Return the (x, y) coordinate for the center point of the cell that contains the specified text.  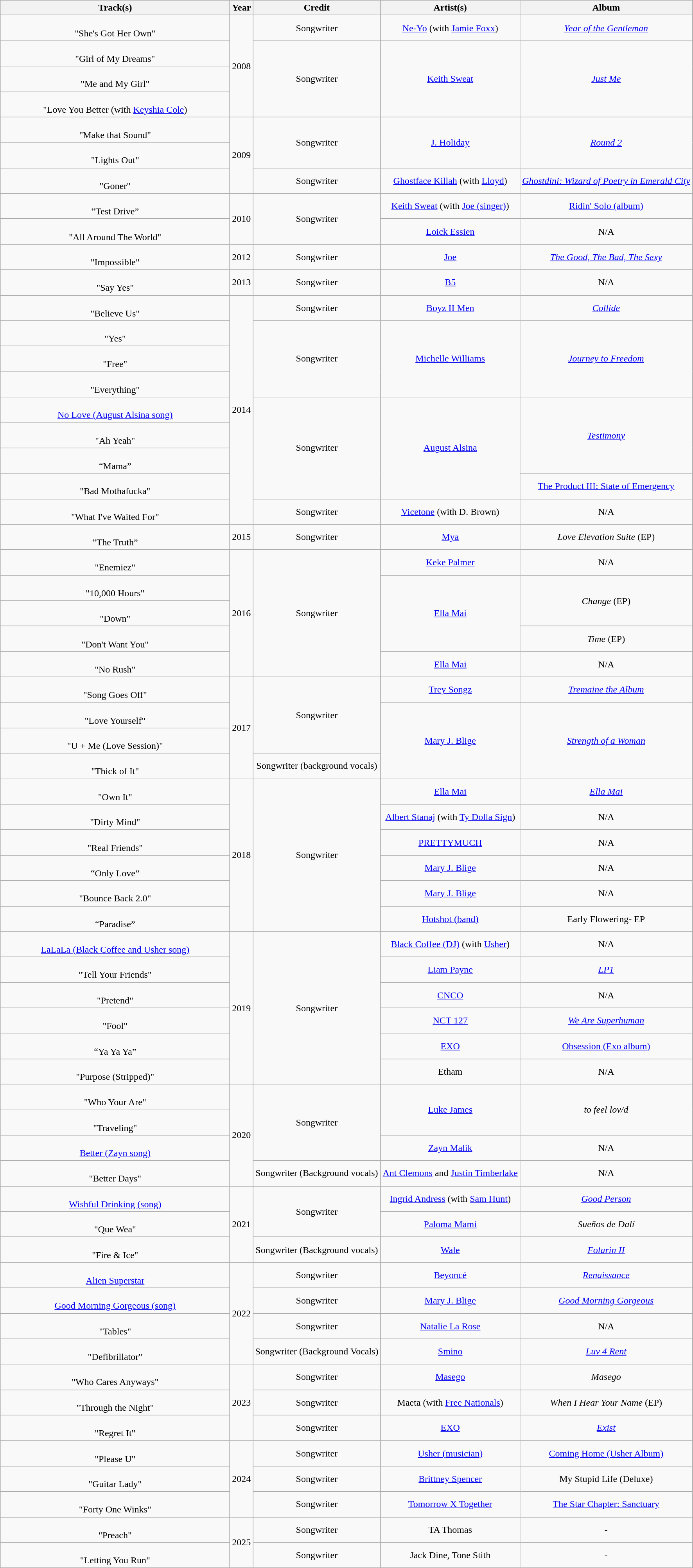
2010 (242, 219)
"Down" (115, 613)
Ridin' Solo (album) (606, 206)
2025 (242, 1543)
"Me and My Girl" (115, 79)
2020 (242, 1135)
"Free" (115, 359)
Songwriter (background vocals) (317, 766)
Smino (450, 1351)
"Real Friends" (115, 843)
Journey to Freedom (606, 359)
Early Flowering- EP (606, 919)
Time (EP) (606, 638)
2017 (242, 728)
Strength of a Woman (606, 741)
Jack Dine, Tone Stith (450, 1555)
Natalie La Rose (450, 1326)
“Test Drive” (115, 206)
"What I've Waited For" (115, 512)
2018 (242, 855)
"U + Me (Love Session)" (115, 741)
"Fool" (115, 1020)
Keke Palmer (450, 563)
"Song Goes Off" (115, 689)
Trey Songz (450, 689)
Ghostface Killah (with Lloyd) (450, 181)
B5 (450, 282)
2012 (242, 257)
Credit (317, 8)
Hotshot (band) (450, 919)
"Letting You Run" (115, 1555)
"She's Got Her Own" (115, 28)
Beyoncé (450, 1275)
"Who Your Are" (115, 1097)
2019 (242, 1008)
Ant Clemons and Justin Timberlake (450, 1174)
2014 (242, 410)
"Tables" (115, 1326)
"Yes" (115, 333)
Ne-Yo (with Jamie Foxx) (450, 28)
"Bounce Back 2.0" (115, 894)
LaLaLa (Black Coffee and Usher song) (115, 944)
Coming Home (Usher Album) (606, 1453)
"Que Wea" (115, 1225)
When I Hear Your Name (EP) (606, 1402)
Round 2 (606, 142)
Maeta (with Free Nationals) (450, 1402)
Loick Essien (450, 232)
Joe (450, 257)
“Mama” (115, 461)
Wale (450, 1250)
"Goner" (115, 181)
Tomorrow X Together (450, 1504)
Wishful Drinking (song) (115, 1199)
"Thick of It" (115, 766)
Folarin II (606, 1250)
"No Rush" (115, 664)
Exist (606, 1428)
Liam Payne (450, 969)
LP1 (606, 969)
"Girl of My Dreams" (115, 53)
August Alsina (450, 448)
Tremaine the Album (606, 689)
Alien Superstar (115, 1275)
Renaissance (606, 1275)
“The Truth” (115, 537)
Luv 4 Rent (606, 1351)
Love Elevation Suite (EP) (606, 537)
Paloma Mami (450, 1225)
Usher (musician) (450, 1453)
Songwriter (Background Vocals) (317, 1351)
The Good, The Bad, The Sexy (606, 257)
2022 (242, 1313)
"Forty One Winks" (115, 1504)
"Preach" (115, 1530)
No Love (August Alsina song) (115, 410)
NCT 127 (450, 1020)
We Are Superhuman (606, 1020)
"Fire & Ice" (115, 1250)
"Better Days" (115, 1174)
Vicetone (with D. Brown) (450, 512)
J. Holiday (450, 142)
Track(s) (115, 8)
"Everything" (115, 384)
2013 (242, 282)
My Stupid Life (Deluxe) (606, 1479)
"Dirty Mind" (115, 817)
Keith Sweat (with Joe (singer)) (450, 206)
“Only Love” (115, 868)
"Love You Better (with Keyshia Cole) (115, 104)
"Who Cares Anyways" (115, 1377)
"Don't Want You" (115, 638)
2016 (242, 613)
Michelle Williams (450, 359)
"Tell Your Friends" (115, 969)
Mya (450, 537)
Sueños de Dalí (606, 1225)
"Please U" (115, 1453)
"10,000 Hours" (115, 588)
Year (242, 8)
Etham (450, 1071)
"Bad Mothafucka" (115, 486)
Just Me (606, 79)
"Impossible" (115, 257)
Brittney Spencer (450, 1479)
"Enemiez" (115, 563)
"Through the Night" (115, 1402)
“Ya Ya Ya” (115, 1046)
to feel lov/d (606, 1109)
Good Morning Gorgeous (606, 1300)
"Traveling" (115, 1122)
"Say Yes" (115, 282)
2023 (242, 1402)
Album (606, 8)
"All Around The World" (115, 232)
Boyz II Men (450, 307)
Black Coffee (DJ) (with Usher) (450, 944)
Obsession (Exo album) (606, 1046)
Keith Sweat (450, 79)
CNCO (450, 995)
Collide (606, 307)
2008 (242, 66)
Zayn Malik (450, 1148)
"Purpose (Stripped)" (115, 1071)
“Paradise” (115, 919)
Albert Stanaj (with Ty Dolla Sign) (450, 817)
Good Morning Gorgeous (song) (115, 1300)
Good Person (606, 1199)
"Regret It" (115, 1428)
"Lights Out" (115, 155)
2021 (242, 1225)
"Pretend" (115, 995)
Ghostdini: Wizard of Poetry in Emerald City (606, 181)
Change (EP) (606, 601)
PRETTYMUCH (450, 843)
Ingrid Andress (with Sam Hunt) (450, 1199)
"Ah Yeah" (115, 435)
2015 (242, 537)
"Defibrillator" (115, 1351)
Better (Zayn song) (115, 1148)
"Believe Us" (115, 307)
"Love Yourself" (115, 715)
Luke James (450, 1109)
2009 (242, 155)
Testimony (606, 435)
2024 (242, 1479)
Year of the Gentleman (606, 28)
The Star Chapter: Sanctuary (606, 1504)
"Own It" (115, 792)
Artist(s) (450, 8)
The Product III: State of Emergency (606, 486)
TA Thomas (450, 1530)
"Guitar Lady" (115, 1479)
"Make that Sound" (115, 130)
